Determine the [X, Y] coordinate at the center of the cell enclosing the given text.  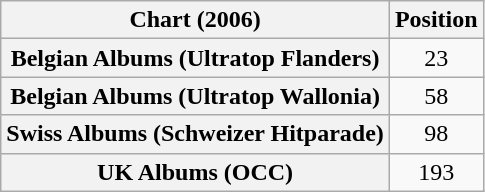
193 [436, 172]
98 [436, 134]
Belgian Albums (Ultratop Flanders) [196, 58]
23 [436, 58]
Swiss Albums (Schweizer Hitparade) [196, 134]
58 [436, 96]
Belgian Albums (Ultratop Wallonia) [196, 96]
UK Albums (OCC) [196, 172]
Position [436, 20]
Chart (2006) [196, 20]
